Identify which cell holds the provided text, then report its (x, y) central coordinate. 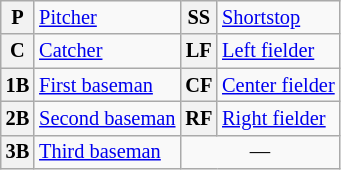
P (18, 17)
SS (198, 17)
RF (198, 118)
Pitcher (107, 17)
1B (18, 85)
Catcher (107, 51)
Shortstop (278, 17)
Second baseman (107, 118)
CF (198, 85)
Right fielder (278, 118)
Third baseman (107, 152)
C (18, 51)
3B (18, 152)
2B (18, 118)
Left fielder (278, 51)
Center fielder (278, 85)
— (260, 152)
First baseman (107, 85)
LF (198, 51)
